Search for the cell housing the specified text and yield its (x, y) center coordinate. 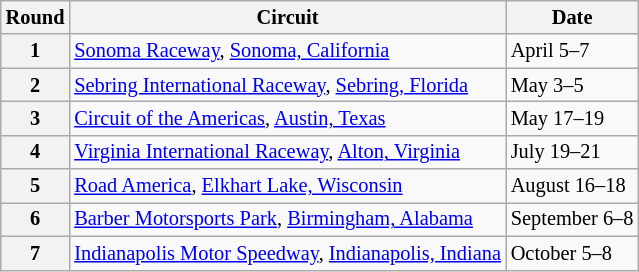
Date (572, 17)
3 (36, 118)
Barber Motorsports Park, Birmingham, Alabama (287, 219)
July 19–21 (572, 152)
Circuit of the Americas, Austin, Texas (287, 118)
Road America, Elkhart Lake, Wisconsin (287, 186)
April 5–7 (572, 51)
6 (36, 219)
May 17–19 (572, 118)
Sonoma Raceway, Sonoma, California (287, 51)
4 (36, 152)
5 (36, 186)
Virginia International Raceway, Alton, Virginia (287, 152)
August 16–18 (572, 186)
Sebring International Raceway, Sebring, Florida (287, 85)
Round (36, 17)
October 5–8 (572, 253)
September 6–8 (572, 219)
May 3–5 (572, 85)
Circuit (287, 17)
2 (36, 85)
Indianapolis Motor Speedway, Indianapolis, Indiana (287, 253)
7 (36, 253)
1 (36, 51)
